Find where the given text appears and provide that cell's center as (x, y) coordinate. 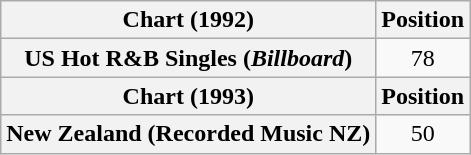
Chart (1992) (188, 20)
50 (423, 134)
New Zealand (Recorded Music NZ) (188, 134)
US Hot R&B Singles (Billboard) (188, 58)
Chart (1993) (188, 96)
78 (423, 58)
